Find where the given text appears and provide that cell's center as [x, y] coordinate. 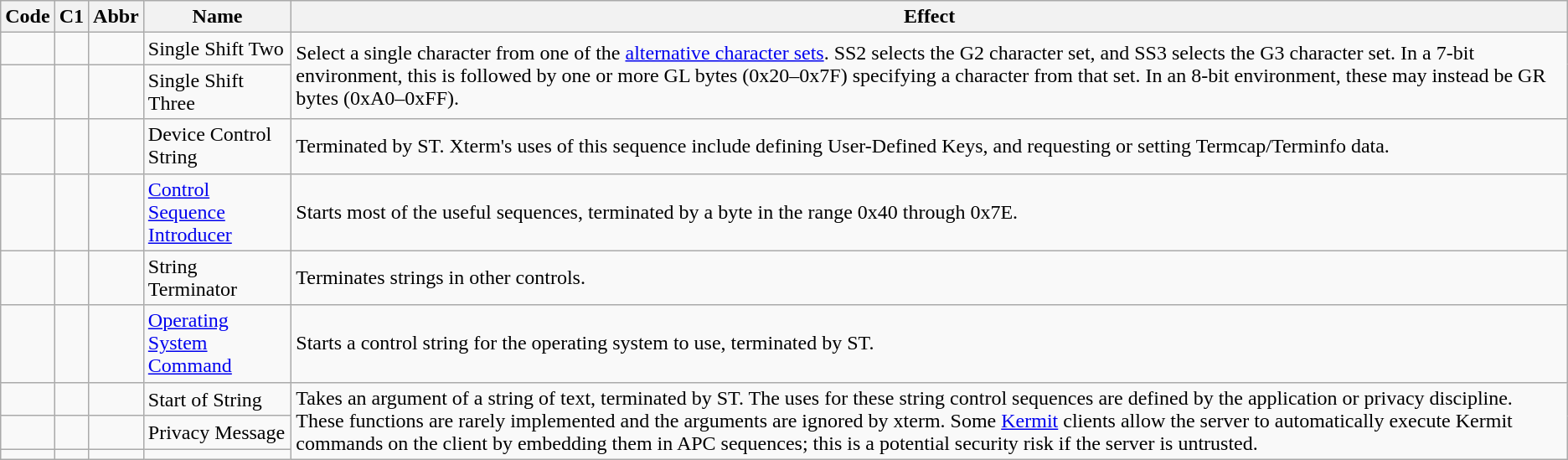
Device Control String [217, 146]
Terminates strings in other controls. [930, 278]
C1 [71, 17]
Single Shift Two [217, 49]
Code [28, 17]
Effect [930, 17]
Terminated by ST. Xterm's uses of this sequence include defining User-Defined Keys, and requesting or setting Termcap/Terminfo data. [930, 146]
Abbr [116, 17]
Starts a control string for the operating system to use, terminated by ST. [930, 344]
Operating System Command [217, 344]
Privacy Message [217, 432]
Start of String [217, 399]
Control Sequence Introducer [217, 212]
Single Shift Three [217, 92]
Starts most of the useful sequences, terminated by a byte in the range 0x40 through 0x7E. [930, 212]
Name [217, 17]
String Terminator [217, 278]
